Return the [x, y] coordinate for the center point of the cell that contains the specified text.  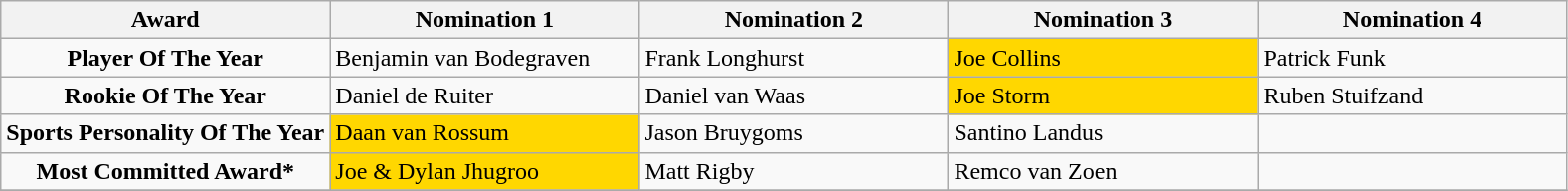
Player Of The Year [165, 58]
Joe & Dylan Jhugroo [485, 171]
Nomination 1 [485, 20]
Daan van Rossum [485, 133]
Nomination 3 [1104, 20]
Joe Collins [1104, 58]
Remco van Zoen [1104, 171]
Award [165, 20]
Matt Rigby [793, 171]
Most Committed Award* [165, 171]
Joe Storm [1104, 95]
Daniel de Ruiter [485, 95]
Rookie Of The Year [165, 95]
Sports Personality Of The Year [165, 133]
Daniel van Waas [793, 95]
Nomination 4 [1412, 20]
Santino Landus [1104, 133]
Patrick Funk [1412, 58]
Ruben Stuifzand [1412, 95]
Jason Bruygoms [793, 133]
Benjamin van Bodegraven [485, 58]
Nomination 2 [793, 20]
Frank Longhurst [793, 58]
